Determine the (X, Y) coordinate at the center of the cell enclosing the given text.  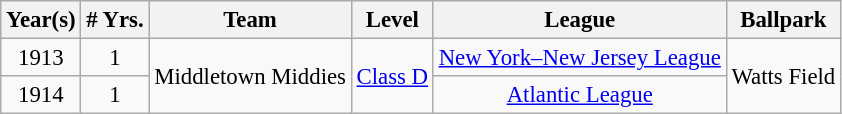
# Yrs. (115, 20)
New York–New Jersey League (580, 58)
Class D (392, 76)
Atlantic League (580, 95)
Level (392, 20)
Middletown Middies (250, 76)
Year(s) (41, 20)
Ballpark (783, 20)
Watts Field (783, 76)
League (580, 20)
1914 (41, 95)
1913 (41, 58)
Team (250, 20)
